Determine the (X, Y) coordinate at the center of the cell enclosing the given text.  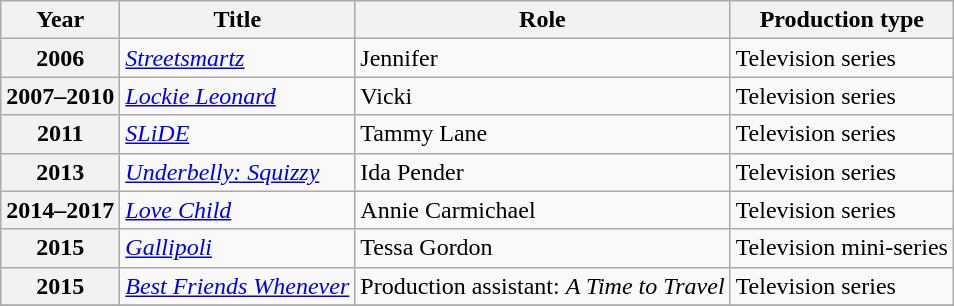
Underbelly: Squizzy (238, 172)
Gallipoli (238, 248)
Production assistant: A Time to Travel (542, 286)
2006 (60, 58)
2014–2017 (60, 210)
Role (542, 20)
Streetsmartz (238, 58)
Year (60, 20)
Annie Carmichael (542, 210)
Tessa Gordon (542, 248)
Production type (842, 20)
Tammy Lane (542, 134)
SLiDE (238, 134)
Lockie Leonard (238, 96)
2013 (60, 172)
Vicki (542, 96)
Television mini-series (842, 248)
Jennifer (542, 58)
Ida Pender (542, 172)
Best Friends Whenever (238, 286)
Love Child (238, 210)
2007–2010 (60, 96)
2011 (60, 134)
Title (238, 20)
